Return the (X, Y) coordinate for the center point of the cell that contains the specified text.  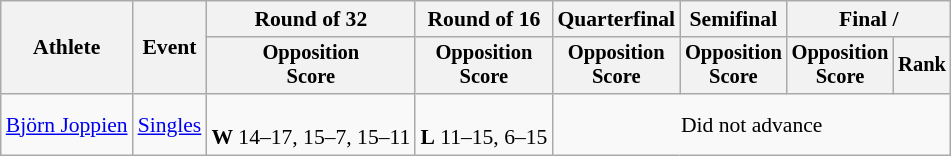
Singles (170, 124)
Semifinal (734, 19)
Round of 16 (484, 19)
Quarterfinal (616, 19)
Björn Joppien (67, 124)
Did not advance (751, 124)
W 14–17, 15–7, 15–11 (310, 124)
Round of 32 (310, 19)
L 11–15, 6–15 (484, 124)
Rank (922, 66)
Final / (869, 19)
Athlete (67, 48)
Event (170, 48)
